Locate the cell with the specified text and output its (X, Y) center coordinate. 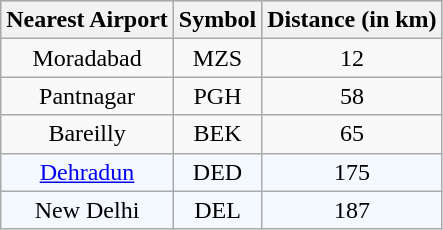
MZS (217, 58)
DED (217, 172)
12 (352, 58)
Moradabad (88, 58)
PGH (217, 96)
DEL (217, 210)
175 (352, 172)
Bareilly (88, 134)
BEK (217, 134)
Distance (in km) (352, 20)
Pantnagar (88, 96)
New Delhi (88, 210)
Dehradun (88, 172)
58 (352, 96)
187 (352, 210)
Nearest Airport (88, 20)
65 (352, 134)
Symbol (217, 20)
